Output the (x, y) coordinate of the center of the cell containing the given text.  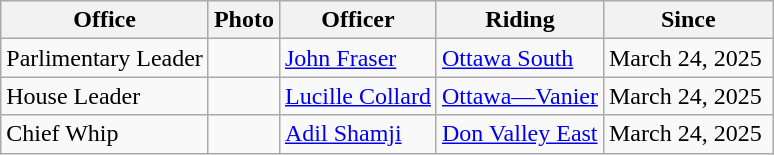
John Fraser (358, 58)
Officer (358, 20)
Ottawa South (520, 58)
Since (688, 20)
Riding (520, 20)
House Leader (105, 96)
Don Valley East (520, 134)
Chief Whip (105, 134)
Adil Shamji (358, 134)
Photo (244, 20)
Lucille Collard (358, 96)
Ottawa—Vanier (520, 96)
Office (105, 20)
Parlimentary Leader (105, 58)
